Detect which cell encompasses the target text, then output its [x, y] center coordinate. 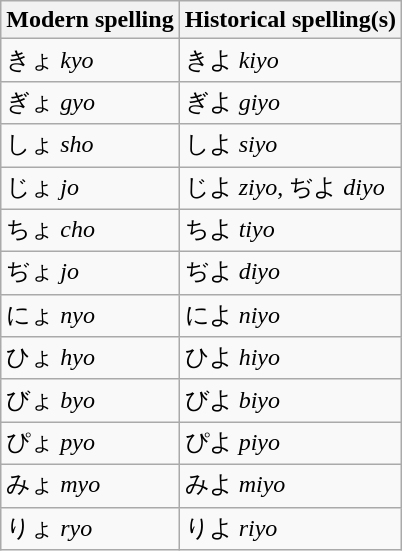
びよ biyo [290, 400]
しょ sho [90, 146]
みょ myo [90, 486]
Historical spelling(s) [290, 20]
ひよ hiyo [290, 358]
びょ byo [90, 400]
じよ ziyo, ぢよ diyo [290, 188]
じょ jo [90, 188]
ひょ hyo [90, 358]
ちょ cho [90, 230]
りよ riyo [290, 528]
ぢょ jo [90, 274]
ぎょ gyo [90, 102]
ぴょ pyo [90, 444]
ぎよ giyo [290, 102]
ちよ tiyo [290, 230]
ぢよ diyo [290, 274]
きよ kiyo [290, 60]
ぴよ piyo [290, 444]
によ niyo [290, 316]
りょ ryo [90, 528]
Modern spelling [90, 20]
みよ miyo [290, 486]
しよ siyo [290, 146]
きょ kyo [90, 60]
にょ nyo [90, 316]
